Pinpoint the cell where the given text exists, returning its [X, Y] midpoint coordinate. 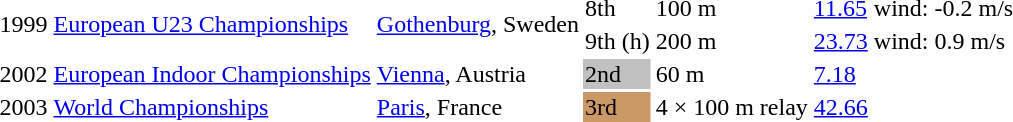
Vienna, Austria [478, 74]
4 × 100 m relay [732, 107]
42.66 [840, 107]
2nd [617, 74]
23.73 [840, 41]
European Indoor Championships [212, 74]
7.18 [840, 74]
200 m [732, 41]
60 m [732, 74]
World Championships [212, 107]
3rd [617, 107]
9th (h) [617, 41]
Paris, France [478, 107]
